Extract the (X, Y) coordinate from the center of the cell holding the provided text.  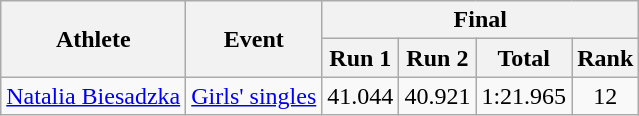
Total (524, 58)
Final (480, 20)
Rank (606, 58)
41.044 (360, 96)
Natalia Biesadzka (94, 96)
12 (606, 96)
Run 2 (438, 58)
Event (254, 39)
Girls' singles (254, 96)
1:21.965 (524, 96)
Run 1 (360, 58)
40.921 (438, 96)
Athlete (94, 39)
